Extract the [X, Y] coordinate from the center of the cell holding the provided text.  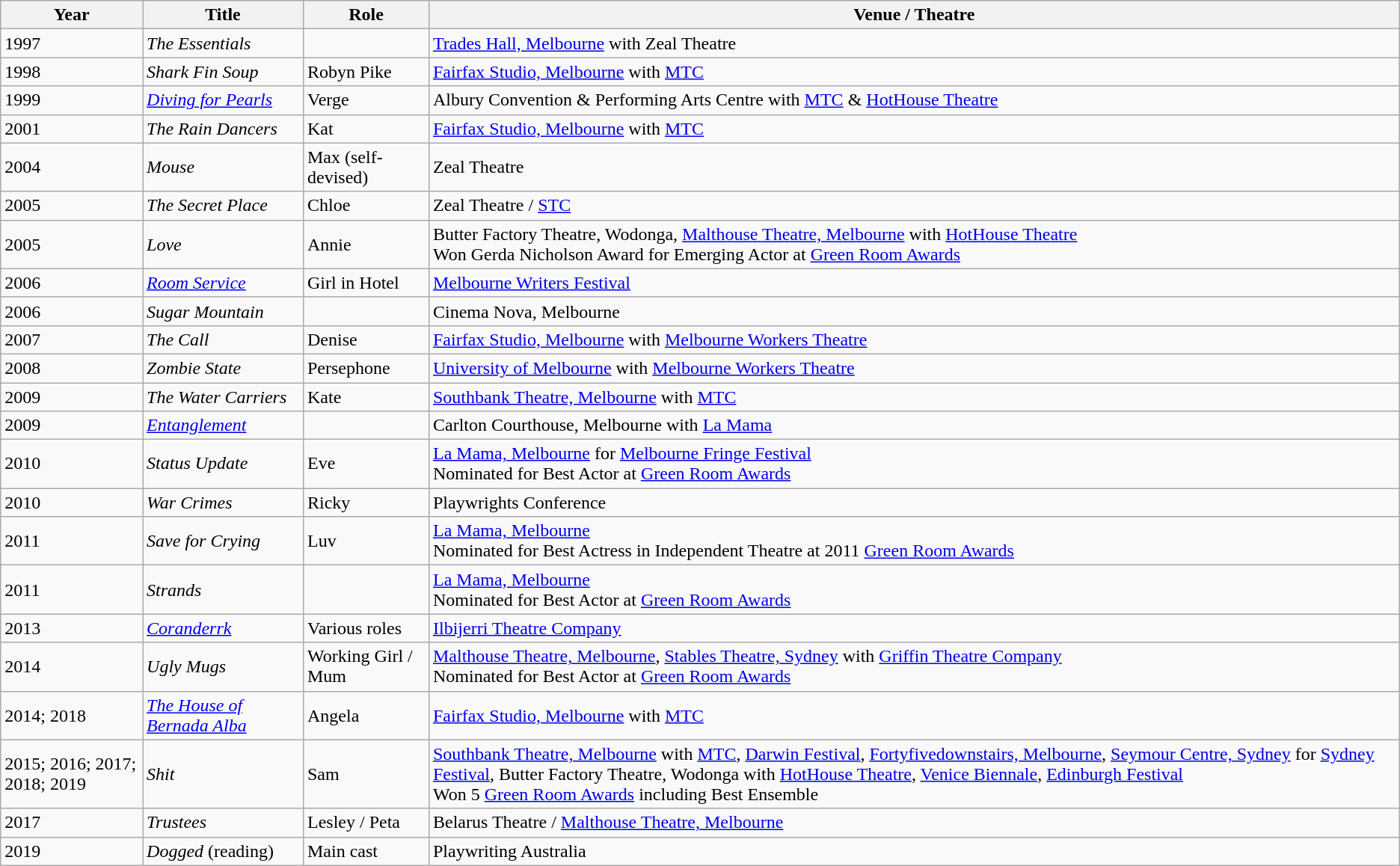
Albury Convention & Performing Arts Centre with MTC & HotHouse Theatre [914, 100]
Zeal Theatre / STC [914, 206]
Ugly Mugs [223, 667]
Luv [366, 541]
Various roles [366, 628]
2019 [72, 851]
2015; 2016; 2017; 2018; 2019 [72, 774]
Title [223, 15]
Venue / Theatre [914, 15]
Dogged (reading) [223, 851]
Status Update [223, 464]
Zeal Theatre [914, 168]
The Water Carriers [223, 397]
1998 [72, 72]
Playwrights Conference [914, 503]
Ricky [366, 503]
Room Service [223, 283]
Fairfax Studio, Melbourne with Melbourne Workers Theatre [914, 340]
2014 [72, 667]
Kat [366, 129]
Mouse [223, 168]
2014; 2018 [72, 715]
Sam [366, 774]
Zombie State [223, 368]
Annie [366, 244]
2004 [72, 168]
2008 [72, 368]
1999 [72, 100]
The Secret Place [223, 206]
The Rain Dancers [223, 129]
The Essentials [223, 43]
Main cast [366, 851]
Strands [223, 589]
Year [72, 15]
Coranderrk [223, 628]
Belarus Theatre / Malthouse Theatre, Melbourne [914, 823]
Chloe [366, 206]
Entanglement [223, 426]
Southbank Theatre, Melbourne with MTC [914, 397]
Carlton Courthouse, Melbourne with La Mama [914, 426]
Diving for Pearls [223, 100]
Max (self-devised) [366, 168]
2017 [72, 823]
Sugar Mountain [223, 311]
La Mama, Melbourne for Melbourne Fringe FestivalNominated for Best Actor at Green Room Awards [914, 464]
Malthouse Theatre, Melbourne, Stables Theatre, Sydney with Griffin Theatre CompanyNominated for Best Actor at Green Room Awards [914, 667]
Role [366, 15]
Denise [366, 340]
Melbourne Writers Festival [914, 283]
The Call [223, 340]
Butter Factory Theatre, Wodonga, Malthouse Theatre, Melbourne with HotHouse TheatreWon Gerda Nicholson Award for Emerging Actor at Green Room Awards [914, 244]
La Mama, MelbourneNominated for Best Actress in Independent Theatre at 2011 Green Room Awards [914, 541]
War Crimes [223, 503]
Playwriting Australia [914, 851]
Girl in Hotel [366, 283]
Cinema Nova, Melbourne [914, 311]
Shit [223, 774]
Lesley / Peta [366, 823]
The House of Bernada Alba [223, 715]
Persephone [366, 368]
Robyn Pike [366, 72]
Shark Fin Soup [223, 72]
Trustees [223, 823]
Kate [366, 397]
Ilbijerri Theatre Company [914, 628]
University of Melbourne with Melbourne Workers Theatre [914, 368]
Eve [366, 464]
2007 [72, 340]
Verge [366, 100]
La Mama, MelbourneNominated for Best Actor at Green Room Awards [914, 589]
1997 [72, 43]
2013 [72, 628]
Trades Hall, Melbourne with Zeal Theatre [914, 43]
2001 [72, 129]
Love [223, 244]
Save for Crying [223, 541]
Angela [366, 715]
Working Girl / Mum [366, 667]
